Capture the cell that displays the provided text and extract its [x, y] central coordinate. 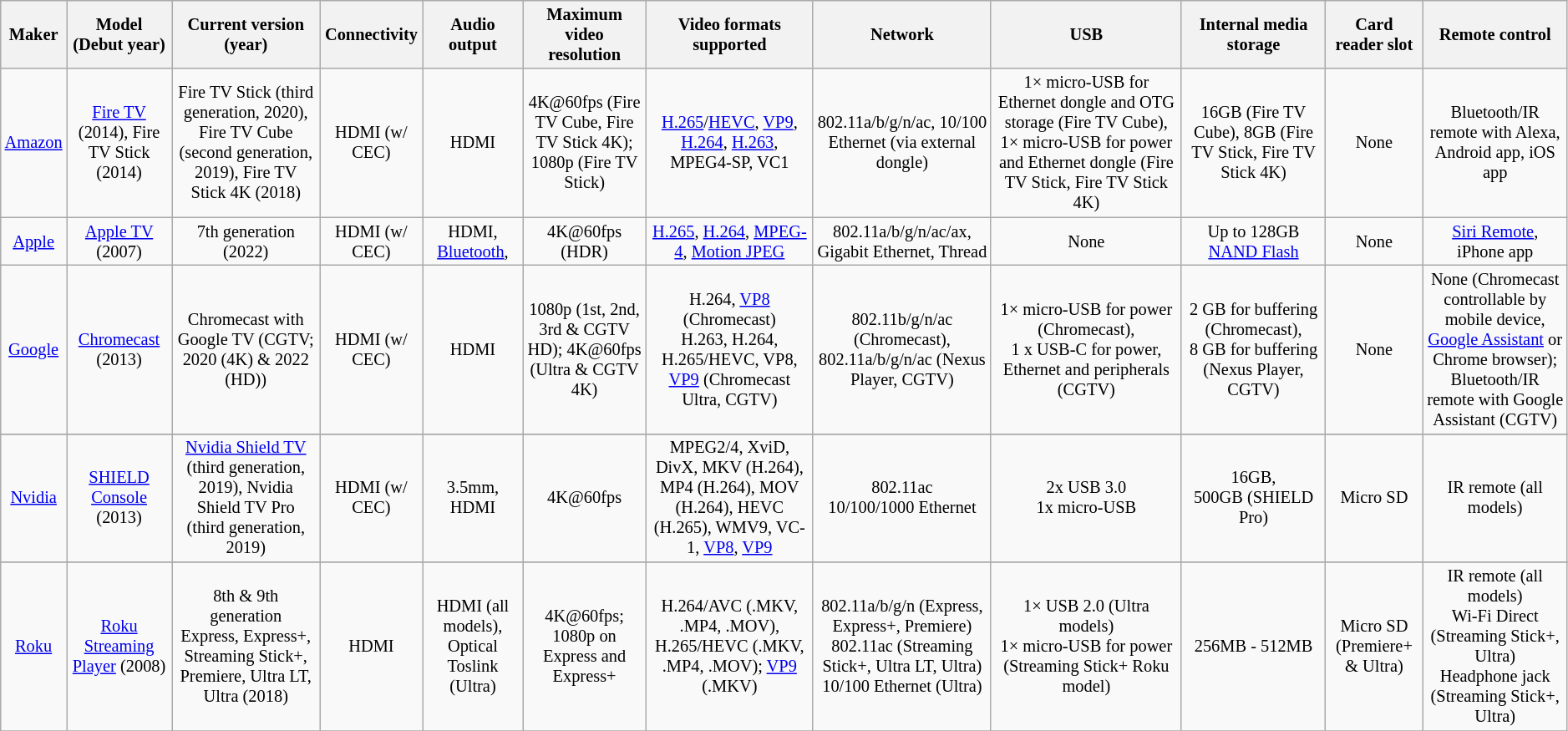
1080p (1st, 2nd, 3rd & CGTV HD); 4K@60fps (Ultra & CGTV 4K) [585, 349]
256MB - 512MB [1253, 647]
8th & 9th generationExpress, Express+, Streaming Stick+, Premiere, Ultra LT, Ultra (2018) [246, 647]
Nvidia Shield TV (third generation, 2019), Nvidia Shield TV Pro(third generation, 2019) [246, 498]
Amazon [33, 143]
16GB,500GB (SHIELD Pro) [1253, 498]
H.264/AVC (.MKV, .MP4, .MOV), H.265/HEVC (.MKV, .MP4, .MOV); VP9 (.MKV) [729, 647]
Internal media storage [1253, 34]
4K@60fps (Fire TV Cube, Fire TV Stick 4K); 1080p (Fire TV Stick) [585, 143]
Maker [33, 34]
Google [33, 349]
7th generation (2022) [246, 241]
Up to 128GB NAND Flash [1253, 241]
Model (Debut year) [119, 34]
Video formats supported [729, 34]
802.11ac 10/100/1000 Ethernet [902, 498]
1× micro-USB for Ethernet dongle and OTG storage (Fire TV Cube), 1× micro-USB for power and Ethernet dongle (Fire TV Stick, Fire TV Stick 4K) [1086, 143]
Siri Remote, iPhone app [1495, 241]
Bluetooth/IR remote with Alexa, Android app, iOS app [1495, 143]
3.5mm, HDMI [473, 498]
2 GB for buffering (Chromecast), 8 GB for buffering (Nexus Player, CGTV) [1253, 349]
Nvidia [33, 498]
Roku [33, 647]
1× micro-USB for power (Chromecast),1 x USB-C for power, Ethernet and peripherals (CGTV) [1086, 349]
HDMI (all models), Optical Toslink (Ultra) [473, 647]
H.265/HEVC, VP9, H.264, H.263, MPEG4-SP, VC1 [729, 143]
H.265, H.264, MPEG-4, Motion JPEG [729, 241]
Card reader slot [1374, 34]
Chromecast with Google TV (CGTV; 2020 (4K) & 2022 (HD)) [246, 349]
Roku Streaming Player (2008) [119, 647]
Network [902, 34]
802.11a/b/g/n (Express, Express+, Premiere)802.11ac (Streaming Stick+, Ultra LT, Ultra)10/100 Ethernet (Ultra) [902, 647]
4K@60fps; 1080p on Express and Express+ [585, 647]
None (Chromecast controllable by mobile device, Google Assistant or Chrome browser);Bluetooth/IR remote with Google Assistant (CGTV) [1495, 349]
Micro SD (Premiere+ & Ultra) [1374, 647]
Remote control [1495, 34]
802.11a/b/g/n/ac, 10/100 Ethernet (via external dongle) [902, 143]
802.11a/b/g/n/ac/ax, Gigabit Ethernet, Thread [902, 241]
802.11b/g/n/ac (Chromecast), 802.11a/b/g/n/ac (Nexus Player, CGTV) [902, 349]
SHIELD Console(2013) [119, 498]
Connectivity [371, 34]
HDMI, Bluetooth, [473, 241]
4K@60fps (HDR) [585, 241]
1× USB 2.0 (Ultra models)1× micro-USB for power (Streaming Stick+ Roku model) [1086, 647]
Audio output [473, 34]
Fire TV Stick (third generation, 2020), Fire TV Cube (second generation, 2019), Fire TV Stick 4K (2018) [246, 143]
H.264, VP8 (Chromecast)H.263, H.264, H.265/HEVC, VP8, VP9 (Chromecast Ultra, CGTV) [729, 349]
Fire TV (2014), Fire TV Stick (2014) [119, 143]
Apple TV (2007) [119, 241]
Chromecast (2013) [119, 349]
16GB (Fire TV Cube), 8GB (Fire TV Stick, Fire TV Stick 4K) [1253, 143]
IR remote (all models) [1495, 498]
Micro SD [1374, 498]
MPEG2/4, XviD, DivX, MKV (H.264), MP4 (H.264), MOV (H.264), HEVC (H.265), WMV9, VC-1, VP8, VP9 [729, 498]
4K@60fps [585, 498]
2x USB 3.01x micro-USB [1086, 498]
Apple [33, 241]
IR remote (all models)Wi-Fi Direct (Streaming Stick+, Ultra)Headphone jack (Streaming Stick+, Ultra) [1495, 647]
USB [1086, 34]
Maximum video resolution [585, 34]
Current version (year) [246, 34]
